For the text-containing cell, return its midpoint in [X, Y] coordinate format. 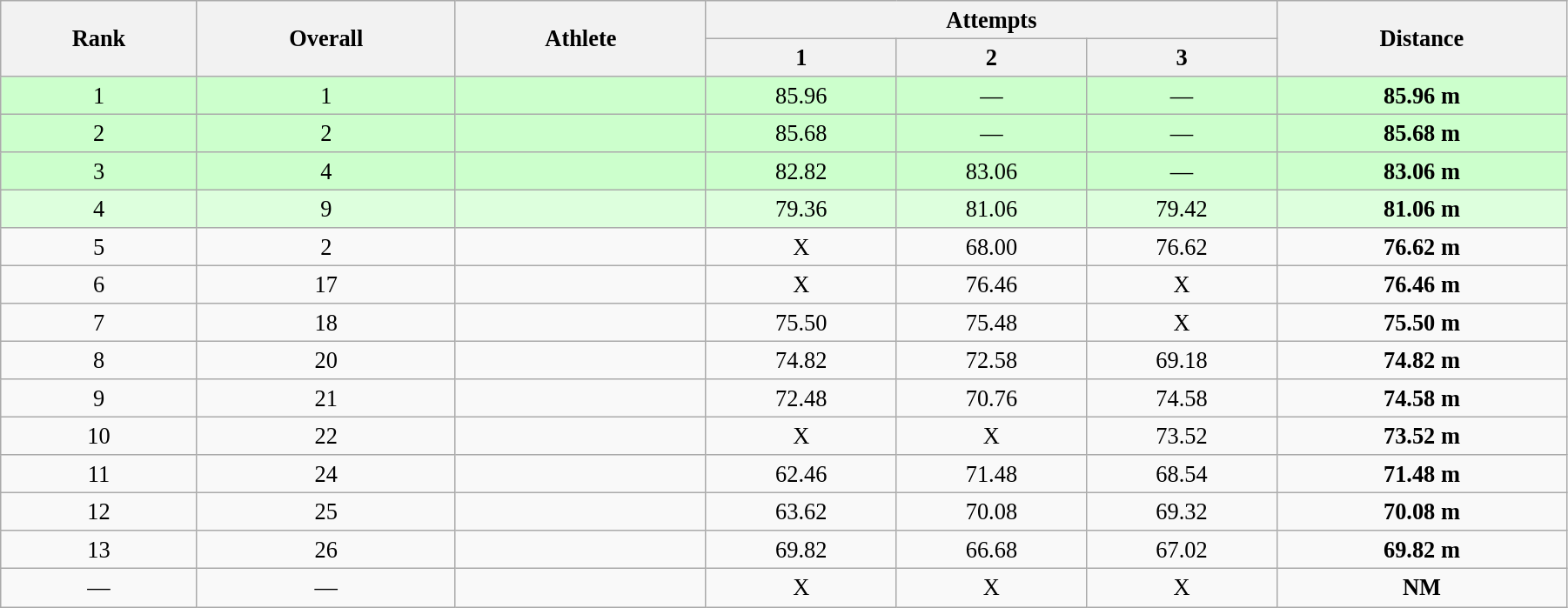
69.82 [801, 550]
Athlete [580, 38]
Distance [1422, 38]
74.82 [801, 360]
26 [325, 550]
85.96 [801, 95]
20 [325, 360]
5 [99, 247]
Rank [99, 38]
69.32 [1182, 511]
69.82 m [1422, 550]
73.52 m [1422, 436]
71.48 m [1422, 474]
Overall [325, 38]
85.96 m [1422, 95]
7 [99, 323]
25 [325, 511]
85.68 m [1422, 133]
18 [325, 323]
85.68 [801, 133]
73.52 [1182, 436]
22 [325, 436]
72.58 [992, 360]
70.08 m [1422, 511]
76.46 m [1422, 284]
75.48 [992, 323]
69.18 [1182, 360]
76.62 [1182, 247]
74.82 m [1422, 360]
75.50 m [1422, 323]
70.08 [992, 511]
83.06 m [1422, 171]
63.62 [801, 511]
83.06 [992, 171]
17 [325, 284]
6 [99, 284]
79.36 [801, 209]
76.46 [992, 284]
79.42 [1182, 209]
76.62 m [1422, 247]
8 [99, 360]
11 [99, 474]
67.02 [1182, 550]
72.48 [801, 398]
Attempts [991, 19]
81.06 m [1422, 209]
70.76 [992, 398]
10 [99, 436]
62.46 [801, 474]
74.58 m [1422, 398]
71.48 [992, 474]
21 [325, 398]
12 [99, 511]
68.00 [992, 247]
NM [1422, 588]
82.82 [801, 171]
13 [99, 550]
24 [325, 474]
66.68 [992, 550]
75.50 [801, 323]
68.54 [1182, 474]
74.58 [1182, 398]
81.06 [992, 209]
